Locate the cell with the specified text and output its (x, y) center coordinate. 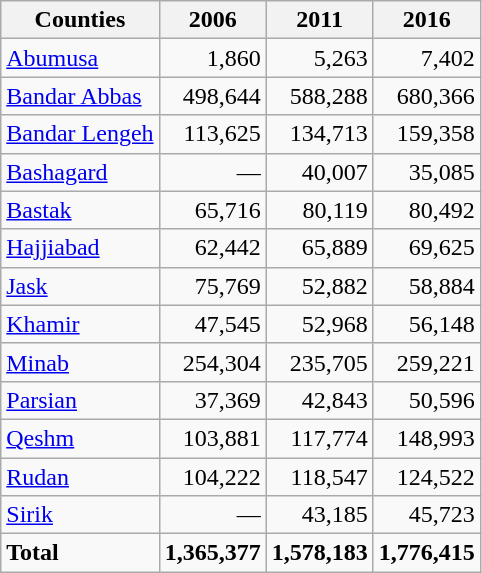
Parsian (80, 400)
259,221 (426, 362)
117,774 (320, 438)
80,492 (426, 210)
254,304 (212, 362)
45,723 (426, 515)
Bastak (80, 210)
235,705 (320, 362)
113,625 (212, 134)
Jask (80, 286)
Counties (80, 20)
588,288 (320, 96)
1,776,415 (426, 553)
Abumusa (80, 58)
52,968 (320, 324)
43,185 (320, 515)
498,644 (212, 96)
148,993 (426, 438)
Qeshm (80, 438)
680,366 (426, 96)
1,365,377 (212, 553)
Bandar Lengeh (80, 134)
69,625 (426, 248)
Hajjiabad (80, 248)
62,442 (212, 248)
134,713 (320, 134)
80,119 (320, 210)
103,881 (212, 438)
Total (80, 553)
2006 (212, 20)
5,263 (320, 58)
1,860 (212, 58)
Minab (80, 362)
Rudan (80, 477)
65,716 (212, 210)
47,545 (212, 324)
75,769 (212, 286)
2016 (426, 20)
Bandar Abbas (80, 96)
50,596 (426, 400)
40,007 (320, 172)
2011 (320, 20)
104,222 (212, 477)
35,085 (426, 172)
Khamir (80, 324)
65,889 (320, 248)
7,402 (426, 58)
159,358 (426, 134)
42,843 (320, 400)
56,148 (426, 324)
1,578,183 (320, 553)
37,369 (212, 400)
Sirik (80, 515)
Bashagard (80, 172)
124,522 (426, 477)
52,882 (320, 286)
118,547 (320, 477)
58,884 (426, 286)
